Search for the cell housing the specified text and yield its [X, Y] center coordinate. 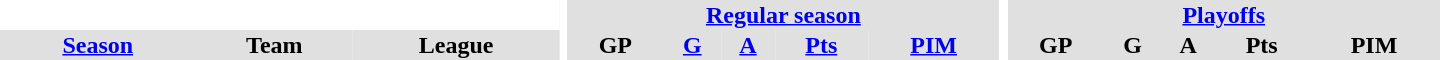
Team [274, 45]
Playoffs [1224, 15]
Regular season [783, 15]
Season [98, 45]
League [456, 45]
